Pinpoint the cell where the given text exists, returning its (X, Y) midpoint coordinate. 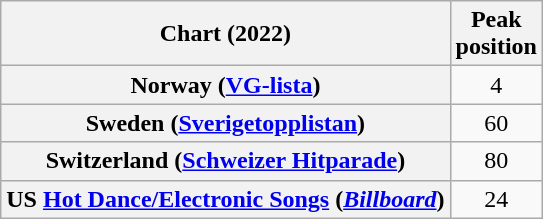
80 (496, 161)
24 (496, 199)
Chart (2022) (226, 34)
Norway (VG-lista) (226, 85)
US Hot Dance/Electronic Songs (Billboard) (226, 199)
4 (496, 85)
Sweden (Sverigetopplistan) (226, 123)
Switzerland (Schweizer Hitparade) (226, 161)
60 (496, 123)
Peakposition (496, 34)
